Determine the (x, y) coordinate at the center of the cell enclosing the given text.  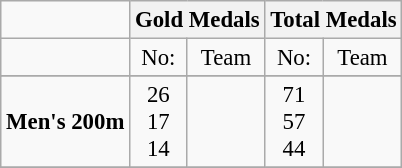
26 17 14 (158, 122)
Men's 200m (66, 122)
Gold Medals (198, 20)
Total Medals (334, 20)
71 57 44 (294, 122)
